Determine the [x, y] coordinate at the center of the cell enclosing the given text.  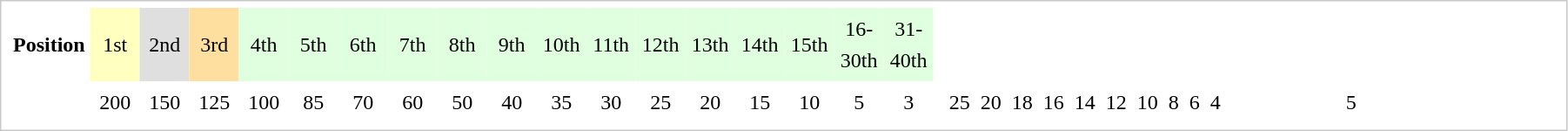
16-30th [860, 45]
12th [661, 45]
18 [1022, 102]
50 [463, 102]
4 [1216, 102]
8 [1174, 102]
70 [364, 102]
60 [412, 102]
12 [1116, 102]
16 [1054, 102]
14th [761, 45]
Position [49, 45]
3 [908, 102]
6 [1195, 102]
40 [512, 102]
35 [562, 102]
85 [313, 102]
8th [463, 45]
150 [165, 102]
125 [214, 102]
13th [710, 45]
9th [512, 45]
1st [115, 45]
200 [115, 102]
14 [1085, 102]
10th [562, 45]
6th [364, 45]
31-40th [908, 45]
30 [611, 102]
11th [611, 45]
7th [412, 45]
5th [313, 45]
4th [265, 45]
2nd [165, 45]
100 [265, 102]
15th [809, 45]
15 [761, 102]
3rd [214, 45]
